Output the [X, Y] coordinate of the center of the cell containing the given text.  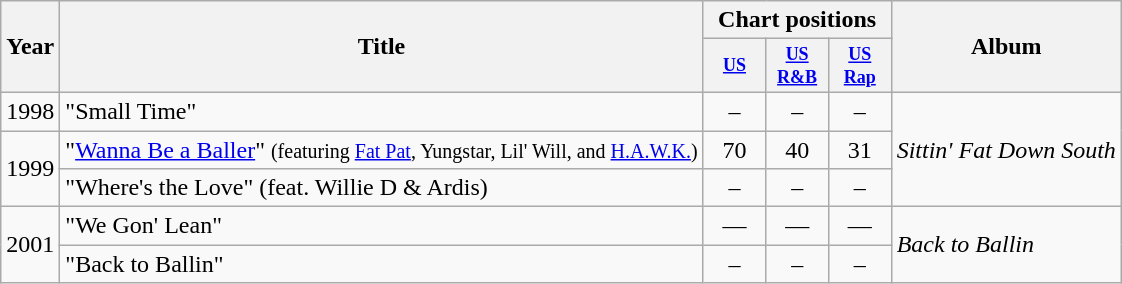
2001 [30, 245]
US R&B [798, 66]
"Back to Ballin" [382, 264]
US [734, 66]
US Rap [860, 66]
70 [734, 150]
Back to Ballin [1006, 245]
"We Gon' Lean" [382, 226]
"Where's the Love" (feat. Willie D & Ardis) [382, 188]
1998 [30, 111]
31 [860, 150]
Sittin' Fat Down South [1006, 149]
40 [798, 150]
"Small Time" [382, 111]
Chart positions [797, 20]
"Wanna Be a Baller" (featuring Fat Pat, Yungstar, Lil' Will, and H.A.W.K.) [382, 150]
Album [1006, 47]
1999 [30, 169]
Title [382, 47]
Year [30, 47]
